Detect which cell encompasses the target text, then output its [X, Y] center coordinate. 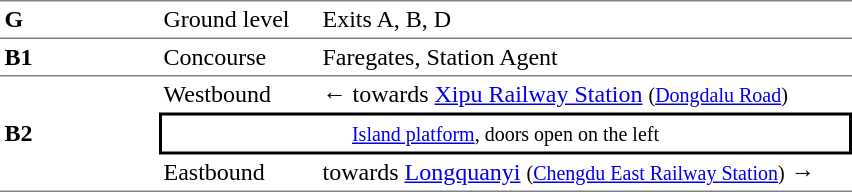
towards Longquanyi (Chengdu East Railway Station) → [585, 173]
Concourse [238, 58]
Exits A, B, D [585, 20]
B2 [80, 134]
Eastbound [238, 173]
B1 [80, 58]
Westbound [238, 94]
Ground level [238, 20]
G [80, 20]
Faregates, Station Agent [585, 58]
Island platform, doors open on the left [506, 133]
← towards Xipu Railway Station (Dongdalu Road) [585, 94]
